Locate the cell with the specified text and output its (X, Y) center coordinate. 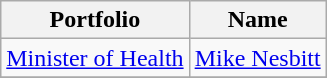
Minister of Health (95, 58)
Mike Nesbitt (258, 58)
Portfolio (95, 20)
Name (258, 20)
